Scan for the cell matching the given text and deliver its [x, y] coordinate at center. 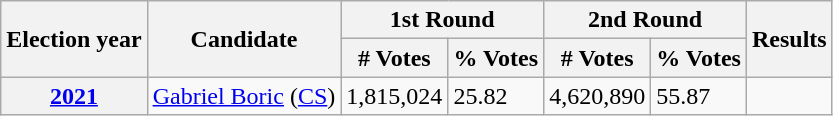
2nd Round [646, 20]
Candidate [244, 39]
1,815,024 [394, 96]
55.87 [699, 96]
2021 [74, 96]
Results [789, 39]
25.82 [496, 96]
Election year [74, 39]
4,620,890 [598, 96]
Gabriel Boric (CS) [244, 96]
1st Round [442, 20]
